Identify which cell holds the provided text, then report its (X, Y) central coordinate. 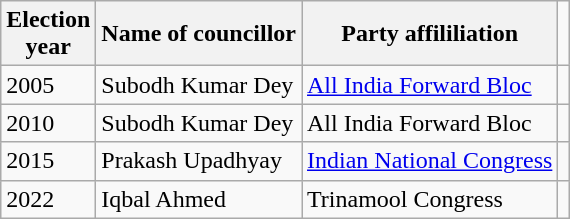
2022 (48, 199)
2010 (48, 123)
2015 (48, 161)
Indian National Congress (430, 161)
Name of councillor (199, 34)
Trinamool Congress (430, 199)
Prakash Upadhyay (199, 161)
Election year (48, 34)
2005 (48, 85)
Party affililiation (430, 34)
Iqbal Ahmed (199, 199)
